Find where the given text appears and provide that cell's center as [X, Y] coordinate. 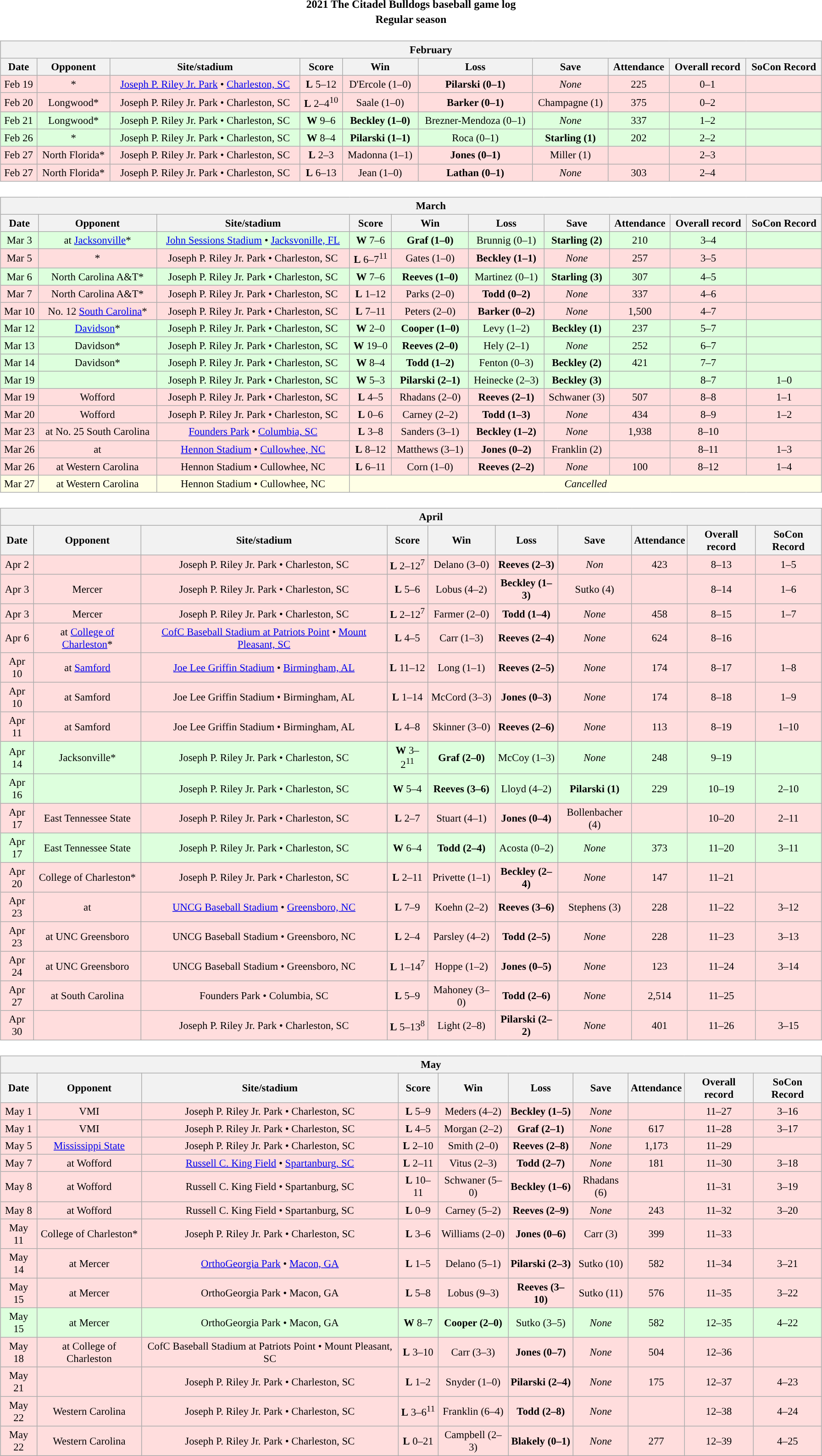
Reeves (2–6) [526, 727]
Jones (0–7) [541, 1352]
W 5–3 [371, 380]
Gates (1–0) [430, 258]
Blakely (0–1) [541, 1441]
Mar 23 [19, 432]
3–22 [787, 1293]
W 19–0 [371, 345]
Carney (5–2) [473, 1210]
202 [639, 138]
Todd (1–3) [506, 415]
Miller (1) [571, 155]
Apr 27 [17, 995]
Sutko (11) [601, 1293]
375 [639, 102]
8–8 [708, 397]
Farmer (2–0) [461, 613]
D'Ercole (1–0) [380, 84]
Roca (0–1) [475, 138]
4–22 [787, 1322]
Reeves (2–0) [430, 345]
Hoppe (1–2) [461, 966]
L 4–8 [407, 727]
Reeves (3–10) [541, 1293]
Carr (3) [601, 1234]
8–11 [708, 449]
11–35 [719, 1293]
Beckley (1–6) [541, 1186]
504 [656, 1352]
Jones (0–2) [506, 449]
243 [656, 1210]
624 [660, 638]
Martinez (0–1) [506, 277]
No. 12 South Carolina* [97, 311]
Starling (2) [577, 240]
May 18 [19, 1352]
Acosta (0–2) [526, 848]
Parsley (4–2) [461, 937]
237 [640, 328]
W 8–7 [418, 1322]
Lobus (4–2) [461, 589]
8–15 [721, 613]
3–17 [787, 1129]
Beckley (1–3) [526, 589]
Mar 14 [19, 363]
Privette (1–1) [461, 877]
8–12 [708, 467]
Jean (1–0) [380, 172]
McCord (3–3) [461, 697]
3–20 [787, 1210]
L 1–12 [371, 294]
L 5–12 [321, 84]
L 3–6 [418, 1234]
L 1–2 [418, 1382]
Feb 26 [19, 138]
Mar 6 [19, 277]
Cooper (1–0) [430, 328]
L 7–9 [407, 906]
401 [660, 1026]
11–23 [721, 937]
Todd (2–7) [541, 1163]
113 [660, 727]
Vitus (2–3) [473, 1163]
11–34 [719, 1263]
5–7 [708, 328]
3–16 [787, 1111]
L 2–410 [321, 102]
Cooper (2–0) [473, 1322]
181 [656, 1163]
Williams (2–0) [473, 1234]
123 [660, 966]
12–37 [719, 1382]
Jones (0–4) [526, 818]
2–11 [788, 818]
Apr 11 [17, 727]
W 5–4 [407, 788]
L 2–4 [407, 937]
Apr 14 [17, 758]
Mahoney (3–0) [461, 995]
307 [640, 277]
576 [656, 1293]
Reeves (2–1) [506, 397]
Pilarski (1–1) [380, 138]
Sutko (10) [601, 1263]
2–10 [788, 788]
252 [640, 345]
Campbell (2–3) [473, 1441]
Reeves (2–4) [526, 638]
3–18 [787, 1163]
Snyder (1–0) [473, 1382]
Jacksonville* [87, 758]
Todd (1–2) [430, 363]
L 6–11 [371, 467]
100 [640, 467]
Mar 13 [19, 345]
L 2–10 [418, 1146]
Feb 21 [19, 121]
Koehn (2–2) [461, 906]
1,500 [640, 311]
W 3–211 [407, 758]
Graf (1–0) [430, 240]
L 0–9 [418, 1210]
Mar 27 [19, 483]
Carney (2–2) [430, 415]
1–4 [784, 467]
Todd (0–2) [506, 294]
Todd (2–6) [526, 995]
1–5 [788, 564]
Pilarski (2–4) [541, 1382]
1,938 [640, 432]
2–4 [707, 172]
4–7 [708, 311]
11–30 [719, 1163]
Pilarski (2–2) [526, 1026]
Pilarski (2–1) [430, 380]
9–19 [721, 758]
L 10–11 [418, 1186]
Saale (1–0) [380, 102]
L 0–6 [371, 415]
W 9–6 [321, 121]
Mar 10 [19, 311]
11–27 [719, 1111]
3–13 [788, 937]
Todd (2–8) [541, 1411]
Apr 20 [17, 877]
Apr 6 [17, 638]
Mississippi State [89, 1146]
Reeves (1–0) [430, 277]
Long (1–1) [461, 668]
L 6–13 [321, 172]
617 [656, 1129]
3–19 [787, 1186]
1–0 [784, 380]
11–33 [719, 1234]
Corn (1–0) [430, 467]
Feb 19 [19, 84]
4–24 [787, 1411]
0–1 [707, 84]
Light (2–8) [461, 1026]
Jones (0–3) [526, 697]
Brezner-Mendoza (0–1) [475, 121]
Franklin (6–4) [473, 1411]
12–35 [719, 1322]
11–20 [721, 848]
Beckley (1–1) [506, 258]
L 3–611 [418, 1411]
Non [594, 564]
Apr 2 [17, 564]
Rhadans (2–0) [430, 397]
225 [639, 84]
8–9 [708, 415]
Beckley (1–5) [541, 1111]
Lobus (9–3) [473, 1293]
Smith (2–0) [473, 1146]
Beckley (1) [577, 328]
Reeves (2–3) [526, 564]
Starling (1) [571, 138]
11–29 [719, 1146]
8–18 [721, 697]
11–22 [721, 906]
Pilarski (1) [594, 788]
W 6–4 [407, 848]
248 [660, 758]
Meders (4–2) [473, 1111]
Mar 7 [19, 294]
L 3–8 [371, 432]
Cancelled [585, 483]
12–38 [719, 1411]
1–6 [788, 589]
Delano (5–1) [473, 1263]
1–7 [788, 613]
210 [640, 240]
0–2 [707, 102]
L 8–12 [371, 449]
Rhadans (6) [601, 1186]
at South Carolina [87, 995]
11–31 [719, 1186]
L 1–14 [407, 697]
1–8 [788, 668]
Peters (2–0) [430, 311]
Beckley (3) [577, 380]
May 5 [19, 1146]
Beckley (2–4) [526, 877]
Hely (2–1) [506, 345]
1,173 [656, 1146]
1–1 [784, 397]
2–2 [707, 138]
Todd (2–5) [526, 937]
1–9 [788, 697]
Madonna (1–1) [380, 155]
Reeves (2–2) [506, 467]
Levy (1–2) [506, 328]
507 [640, 397]
4–5 [708, 277]
Sanders (3–1) [430, 432]
Barker (0–1) [475, 102]
3–4 [708, 240]
Mar 3 [19, 240]
399 [656, 1234]
423 [660, 564]
3–12 [788, 906]
2,514 [660, 995]
147 [660, 877]
1–3 [784, 449]
11–24 [721, 966]
Lathan (0–1) [475, 172]
Graf (2–1) [541, 1129]
Franklin (2) [577, 449]
L 2–7 [407, 818]
10–20 [721, 818]
Reeves (2–5) [526, 668]
L 6–711 [371, 258]
Apr 30 [17, 1026]
at College of Charleston* [87, 638]
8–13 [721, 564]
257 [640, 258]
at College of Charleston [89, 1352]
Stephens (3) [594, 906]
Delano (3–0) [461, 564]
10–19 [721, 788]
12–39 [719, 1441]
8–14 [721, 589]
L 1–5 [418, 1263]
Morgan (2–2) [473, 1129]
11–26 [721, 1026]
Todd (2–4) [461, 848]
8–19 [721, 727]
Jones (0–1) [475, 155]
Reeves (2–9) [541, 1210]
Brunnig (0–1) [506, 240]
Barker (0–2) [506, 311]
4–25 [787, 1441]
175 [656, 1382]
Carr (3–3) [473, 1352]
Stuart (4–1) [461, 818]
11–32 [719, 1210]
2–3 [707, 155]
Matthews (3–1) [430, 449]
11–21 [721, 877]
8–17 [721, 668]
May [411, 1065]
3–15 [788, 1026]
8–10 [708, 432]
Graf (2–0) [461, 758]
Carr (1–3) [461, 638]
Parks (2–0) [430, 294]
Pilarski (2–3) [541, 1263]
3–21 [787, 1263]
L 0–21 [418, 1441]
Feb 20 [19, 102]
8–16 [721, 638]
February [411, 50]
May 14 [19, 1263]
Jones (0–6) [541, 1234]
May 11 [19, 1234]
L 3–10 [418, 1352]
421 [640, 363]
Apr 16 [17, 788]
W 2–0 [371, 328]
8–7 [708, 380]
Starling (3) [577, 277]
Pilarski (0–1) [475, 84]
Lloyd (4–2) [526, 788]
6–7 [708, 345]
at Jacksonville* [97, 240]
Schwaner (3) [577, 397]
11–28 [719, 1129]
Mar 12 [19, 328]
229 [660, 788]
3–14 [788, 966]
434 [640, 415]
L 2–3 [321, 155]
4–6 [708, 294]
Mar 5 [19, 258]
May 7 [19, 1163]
L 1–147 [407, 966]
L 7–11 [371, 311]
L 11–12 [407, 668]
Bollenbacher (4) [594, 818]
3–11 [788, 848]
3–5 [708, 258]
John Sessions Stadium • Jacksvonille, FL [253, 240]
Skinner (3–0) [461, 727]
Schwaner (5–0) [473, 1186]
1–10 [788, 727]
L 5–8 [418, 1293]
7–7 [708, 363]
Sutko (3–5) [541, 1322]
at No. 25 South Carolina [97, 432]
Beckley (2) [577, 363]
458 [660, 613]
4–23 [787, 1382]
303 [639, 172]
Apr 24 [17, 966]
11–25 [721, 995]
Champagne (1) [571, 102]
Fenton (0–3) [506, 363]
L 5–6 [407, 589]
L 5–138 [407, 1026]
Sutko (4) [594, 589]
12–36 [719, 1352]
April [411, 517]
Todd (1–4) [526, 613]
Mar 20 [19, 415]
Heinecke (2–3) [506, 380]
Jones (0–5) [526, 966]
McCoy (1–3) [526, 758]
Beckley (1–0) [380, 121]
May 21 [19, 1382]
277 [656, 1441]
Reeves (2–8) [541, 1146]
March [411, 206]
373 [660, 848]
Beckley (1–2) [506, 432]
